For the text-containing cell, return its midpoint in [X, Y] coordinate format. 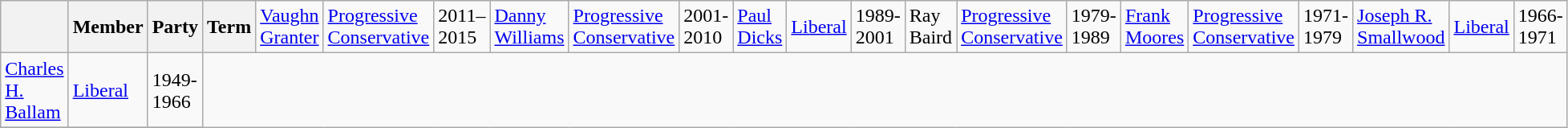
Charles H. Ballam [34, 90]
Member [107, 27]
2001-2010 [706, 27]
1971-1979 [1325, 27]
1989-2001 [877, 27]
Frank Moores [1154, 27]
Paul Dicks [760, 27]
Term [229, 27]
2011–2015 [462, 27]
1979-1989 [1094, 27]
1966-1971 [1540, 27]
Vaughn Granter [290, 27]
Danny Williams [529, 27]
1949-1966 [175, 90]
Party [175, 27]
Ray Baird [930, 27]
Joseph R. Smallwood [1401, 27]
